Search for the cell housing the specified text and yield its (x, y) center coordinate. 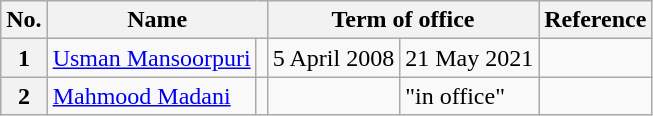
Name (157, 20)
1 (24, 58)
Reference (596, 20)
No. (24, 20)
21 May 2021 (470, 58)
"in office" (470, 96)
Usman Mansoorpuri (152, 58)
Mahmood Madani (152, 96)
Term of office (402, 20)
5 April 2008 (333, 58)
2 (24, 96)
